Pinpoint the cell where the given text exists, returning its [x, y] midpoint coordinate. 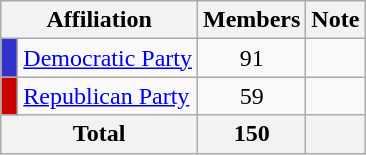
Note [336, 20]
Republican Party [108, 96]
Total [100, 134]
Members [251, 20]
Affiliation [100, 20]
91 [251, 58]
Democratic Party [108, 58]
150 [251, 134]
59 [251, 96]
